Find where the given text appears and provide that cell's center as (X, Y) coordinate. 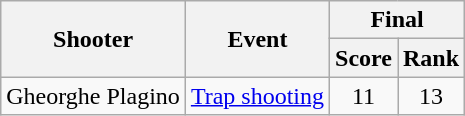
Event (257, 39)
Trap shooting (257, 96)
Final (398, 20)
Score (364, 58)
Shooter (94, 39)
13 (432, 96)
Rank (432, 58)
11 (364, 96)
Gheorghe Plagino (94, 96)
